Capture the cell that displays the provided text and extract its [X, Y] central coordinate. 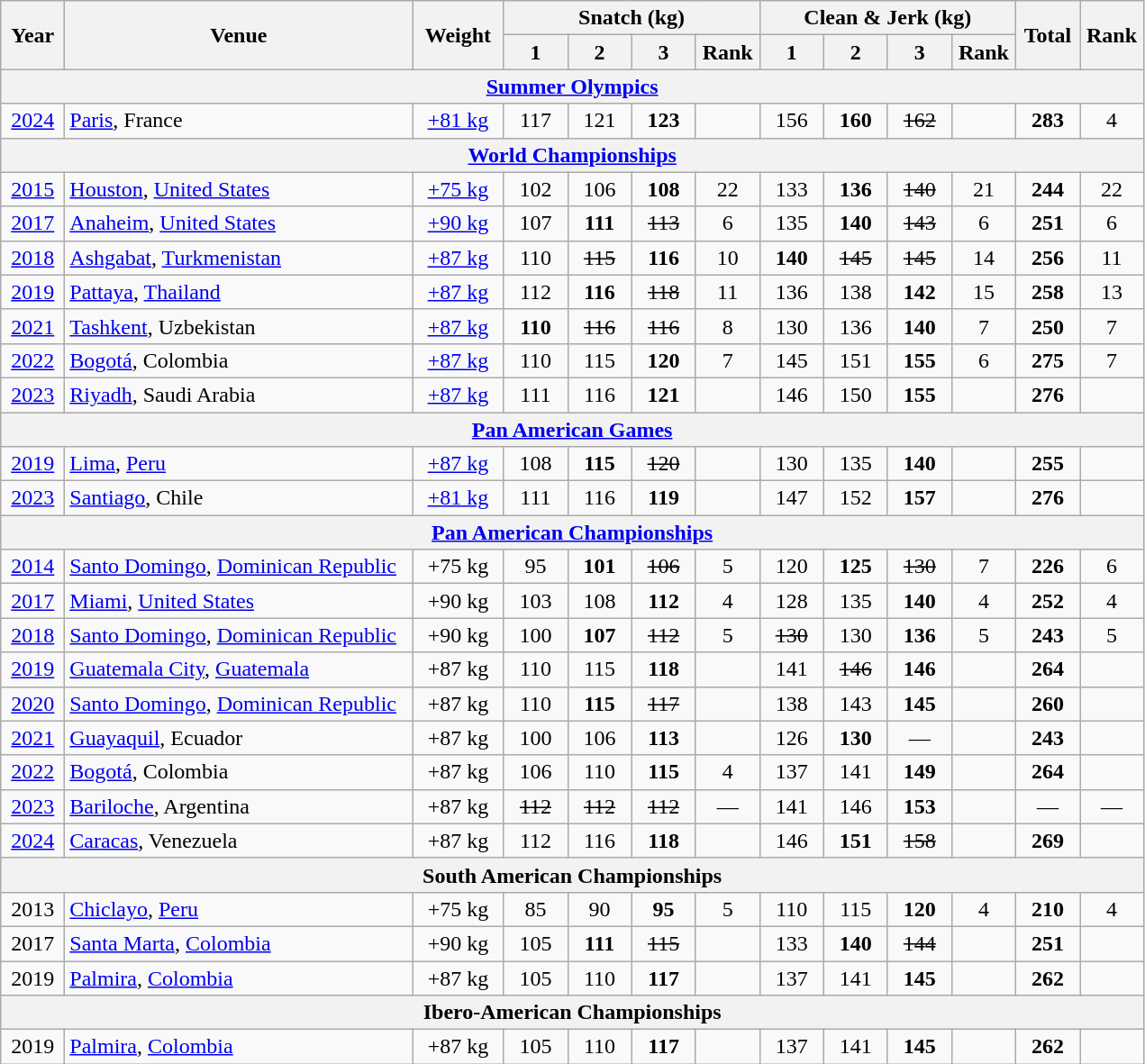
90 [600, 909]
147 [791, 498]
123 [663, 121]
252 [1047, 601]
Pan American Championships [573, 532]
210 [1047, 909]
103 [535, 601]
Snatch (kg) [632, 18]
Anaheim, United States [239, 223]
Summer Olympics [573, 86]
244 [1047, 189]
Weight [458, 35]
258 [1047, 292]
Caracas, Venezuela [239, 841]
255 [1047, 464]
256 [1047, 258]
275 [1047, 360]
2014 [32, 567]
102 [535, 189]
South American Championships [573, 875]
Santa Marta, Colombia [239, 943]
Year [32, 35]
85 [535, 909]
10 [728, 258]
101 [600, 567]
144 [919, 943]
Pattaya, Thailand [239, 292]
260 [1047, 704]
Tashkent, Uzbekistan [239, 326]
Chiclayo, Peru [239, 909]
Venue [239, 35]
157 [919, 498]
Guatemala City, Guatemala [239, 669]
119 [663, 498]
128 [791, 601]
2020 [32, 704]
152 [856, 498]
World Championships [573, 155]
160 [856, 121]
126 [791, 738]
142 [919, 292]
8 [728, 326]
150 [856, 395]
153 [919, 806]
15 [984, 292]
Total [1047, 35]
Guayaquil, Ecuador [239, 738]
Riyadh, Saudi Arabia [239, 395]
Pan American Games [573, 430]
Ibero-American Championships [573, 1013]
162 [919, 121]
Santiago, Chile [239, 498]
158 [919, 841]
14 [984, 258]
283 [1047, 121]
149 [919, 772]
125 [856, 567]
21 [984, 189]
13 [1112, 292]
Clean & Jerk (kg) [887, 18]
Paris, France [239, 121]
2015 [32, 189]
2013 [32, 909]
226 [1047, 567]
Bariloche, Argentina [239, 806]
156 [791, 121]
Lima, Peru [239, 464]
269 [1047, 841]
Houston, United States [239, 189]
Ashgabat, Turkmenistan [239, 258]
Miami, United States [239, 601]
250 [1047, 326]
